Locate the cell with the specified text and output its (x, y) center coordinate. 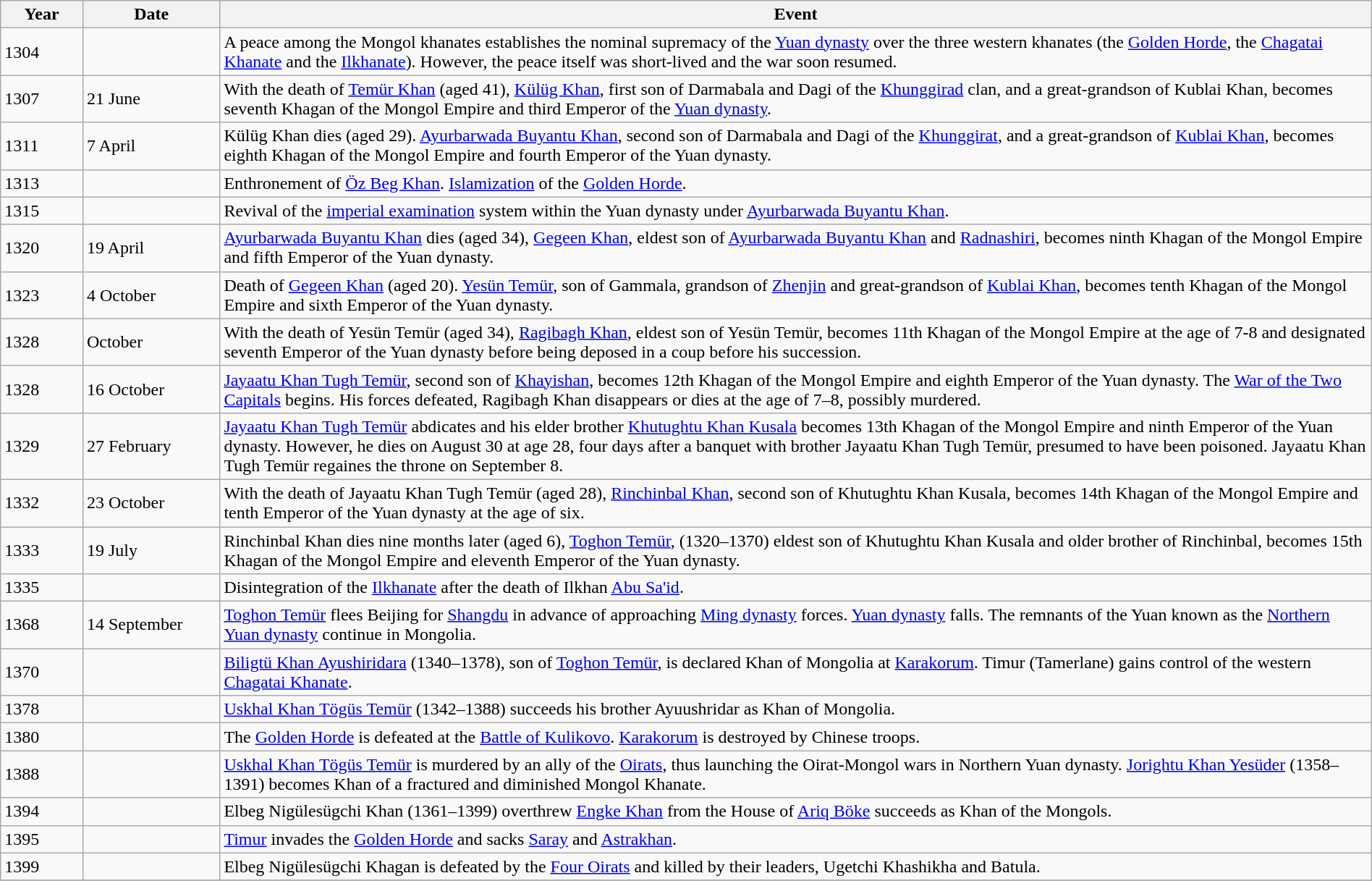
1399 (42, 867)
Elbeg Nigülesügchi Khan (1361–1399) overthrew Engke Khan from the House of Ariq Böke succeeds as Khan of the Mongols. (796, 812)
1315 (42, 211)
7 April (151, 146)
1335 (42, 588)
Enthronement of Öz Beg Khan. Islamization of the Golden Horde. (796, 183)
19 July (151, 550)
16 October (151, 389)
14 September (151, 625)
1332 (42, 502)
1304 (42, 52)
4 October (151, 295)
1333 (42, 550)
1388 (42, 775)
23 October (151, 502)
Uskhal Khan Tögüs Temür (1342–1388) succeeds his brother Ayuushridar as Khan of Mongolia. (796, 709)
Elbeg Nigülesügchi Khagan is defeated by the Four Oirats and killed by their leaders, Ugetchi Khashikha and Batula. (796, 867)
1395 (42, 839)
1378 (42, 709)
1329 (42, 446)
1320 (42, 248)
1313 (42, 183)
The Golden Horde is defeated at the Battle of Kulikovo. Karakorum is destroyed by Chinese troops. (796, 737)
19 April (151, 248)
Revival of the imperial examination system within the Yuan dynasty under Ayurbarwada Buyantu Khan. (796, 211)
21 June (151, 98)
1368 (42, 625)
1307 (42, 98)
October (151, 342)
Event (796, 14)
27 February (151, 446)
1394 (42, 812)
1311 (42, 146)
1323 (42, 295)
1380 (42, 737)
Disintegration of the Ilkhanate after the death of Ilkhan Abu Sa'id. (796, 588)
Timur invades the Golden Horde and sacks Saray and Astrakhan. (796, 839)
Date (151, 14)
1370 (42, 672)
Year (42, 14)
